For the text-containing cell, return its midpoint in [X, Y] coordinate format. 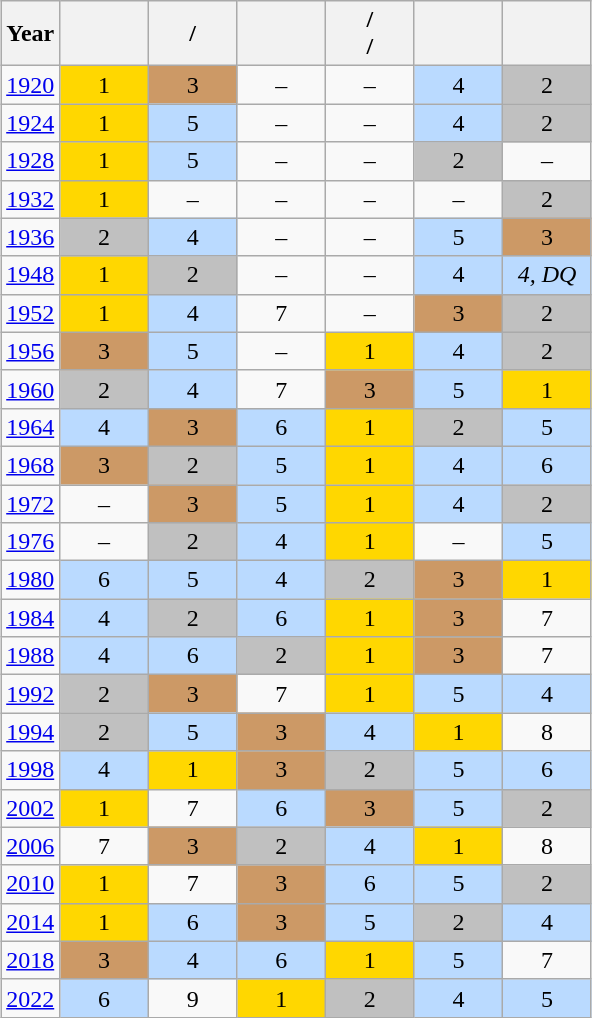
2006 [30, 846]
2018 [30, 960]
1988 [30, 656]
// [370, 34]
2002 [30, 808]
Year [30, 34]
1964 [30, 427]
1960 [30, 389]
1952 [30, 313]
1932 [30, 199]
1948 [30, 275]
1956 [30, 351]
1976 [30, 542]
1984 [30, 618]
1998 [30, 770]
1936 [30, 237]
2014 [30, 922]
1928 [30, 161]
2010 [30, 884]
1994 [30, 732]
9 [192, 998]
1980 [30, 580]
1992 [30, 694]
/ [192, 34]
4, DQ [548, 275]
2022 [30, 998]
1924 [30, 123]
1972 [30, 503]
1920 [30, 85]
1968 [30, 465]
